Provide the [X, Y] coordinate of the cell's center where the given text is located.  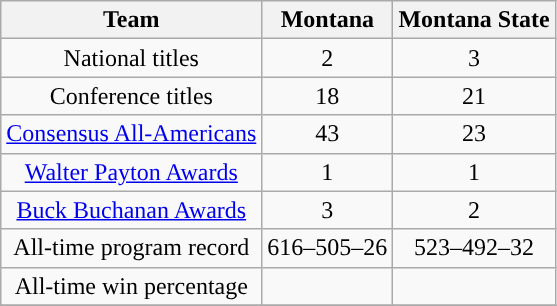
National titles [132, 58]
Team [132, 20]
18 [328, 96]
Walter Payton Awards [132, 172]
Conference titles [132, 96]
523–492–32 [474, 248]
43 [328, 134]
Montana State [474, 20]
All-time win percentage [132, 286]
21 [474, 96]
Montana [328, 20]
616–505–26 [328, 248]
All-time program record [132, 248]
Buck Buchanan Awards [132, 210]
23 [474, 134]
Consensus All-Americans [132, 134]
